Identify which cell holds the provided text, then report its (x, y) central coordinate. 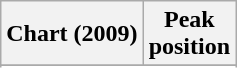
Chart (2009) (72, 34)
Peakposition (189, 34)
